Scan for the cell matching the given text and deliver its (x, y) coordinate at center. 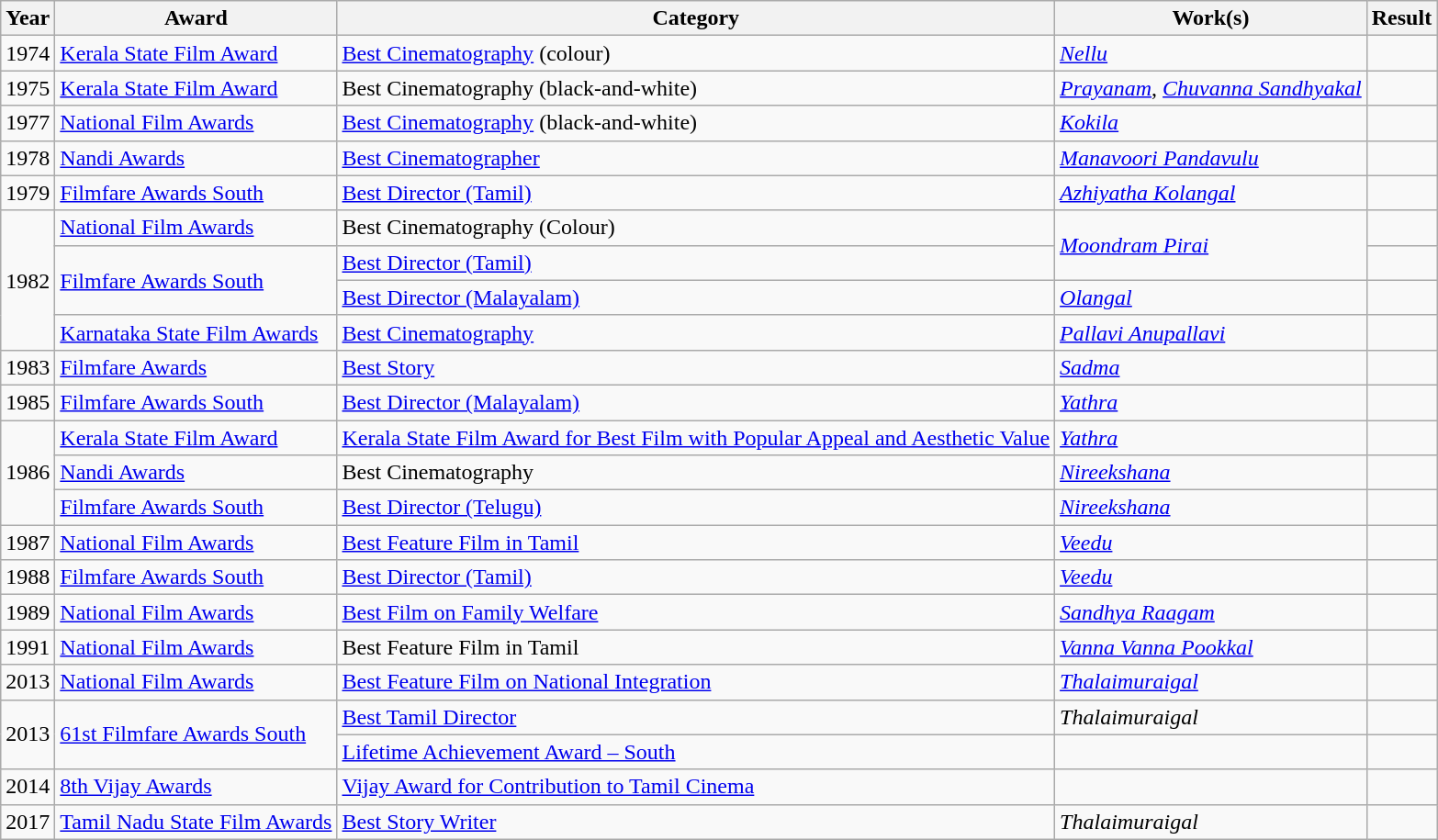
Tamil Nadu State Film Awards (197, 822)
1974 (28, 53)
Olangal (1211, 297)
Nellu (1211, 53)
1991 (28, 647)
1983 (28, 367)
1987 (28, 543)
Lifetime Achievement Award – South (696, 752)
1982 (28, 280)
Vanna Vanna Pookkal (1211, 647)
1986 (28, 473)
Best Tamil Director (696, 717)
Award (197, 18)
Manavoori Pandavulu (1211, 158)
Best Cinematography (colour) (696, 53)
8th Vijay Awards (197, 787)
Best Feature Film on National Integration (696, 682)
Pallavi Anupallavi (1211, 332)
2014 (28, 787)
1979 (28, 193)
Work(s) (1211, 18)
Best Story Writer (696, 822)
Best Story (696, 367)
Prayanam, Chuvanna Sandhyakal (1211, 88)
61st Filmfare Awards South (197, 734)
1985 (28, 402)
Best Director (Telugu) (696, 508)
Sadma (1211, 367)
Moondram Pirai (1211, 245)
Azhiyatha Kolangal (1211, 193)
1975 (28, 88)
Filmfare Awards (197, 367)
1978 (28, 158)
Best Film on Family Welfare (696, 612)
Vijay Award for Contribution to Tamil Cinema (696, 787)
Kerala State Film Award for Best Film with Popular Appeal and Aesthetic Value (696, 438)
1977 (28, 123)
Kokila (1211, 123)
Best Cinematography (Colour) (696, 228)
Sandhya Raagam (1211, 612)
Result (1401, 18)
1988 (28, 577)
2017 (28, 822)
Best Cinematographer (696, 158)
1989 (28, 612)
Category (696, 18)
Year (28, 18)
Karnataka State Film Awards (197, 332)
